Provide the [X, Y] coordinate of the cell's center where the given text is located.  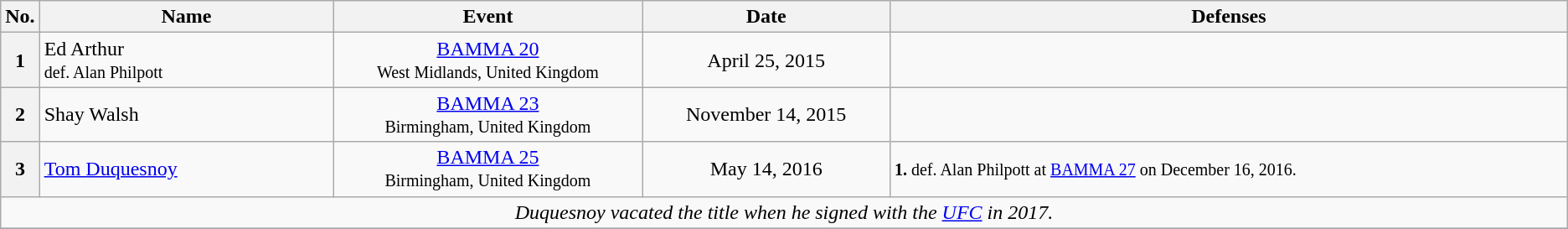
May 14, 2016 [766, 169]
2 [20, 114]
April 25, 2015 [766, 60]
Duquesnoy vacated the title when he signed with the UFC in 2017. [784, 212]
1. def. Alan Philpott at BAMMA 27 on December 16, 2016. [1228, 169]
BAMMA 25Birmingham, United Kingdom [487, 169]
BAMMA 20West Midlands, United Kingdom [487, 60]
Event [487, 17]
No. [20, 17]
3 [20, 169]
1 [20, 60]
Ed Arthurdef. Alan Philpott [186, 60]
Date [766, 17]
BAMMA 23Birmingham, United Kingdom [487, 114]
Name [186, 17]
Defenses [1228, 17]
November 14, 2015 [766, 114]
Tom Duquesnoy [186, 169]
Shay Walsh [186, 114]
